For the text-containing cell, return its midpoint in (X, Y) coordinate format. 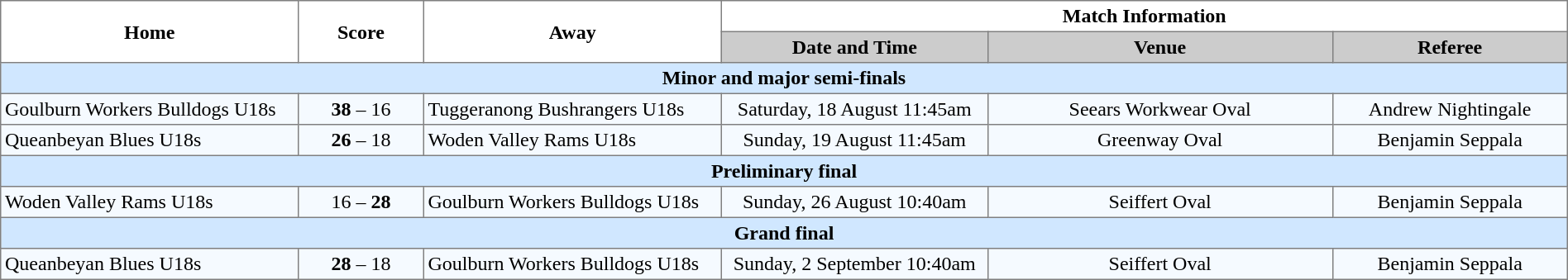
Tuggeranong Bushrangers U18s (572, 109)
Saturday, 18 August 11:45am (854, 109)
Sunday, 26 August 10:40am (854, 202)
Preliminary final (784, 171)
Score (361, 31)
Home (150, 31)
Referee (1450, 47)
Andrew Nightingale (1450, 109)
26 – 18 (361, 140)
28 – 18 (361, 264)
Venue (1159, 47)
16 – 28 (361, 202)
38 – 16 (361, 109)
Sunday, 2 September 10:40am (854, 264)
Date and Time (854, 47)
Away (572, 31)
Sunday, 19 August 11:45am (854, 140)
Minor and major semi-finals (784, 78)
Match Information (1145, 17)
Grand final (784, 233)
Greenway Oval (1159, 140)
Seears Workwear Oval (1159, 109)
